Identify which cell holds the provided text, then report its (x, y) central coordinate. 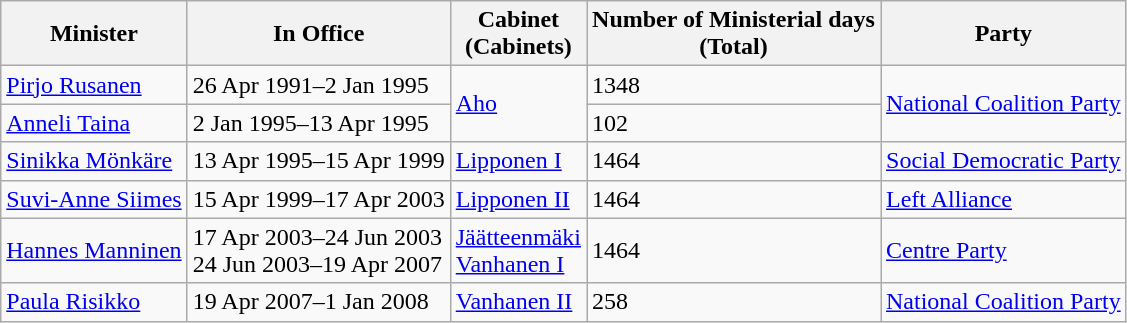
Centre Party (1003, 250)
Suvi-Anne Siimes (94, 199)
Anneli Taina (94, 123)
Lipponen II (518, 199)
2 Jan 1995–13 Apr 1995 (318, 123)
1348 (734, 85)
Party (1003, 34)
Lipponen I (518, 161)
Left Alliance (1003, 199)
Sinikka Mönkäre (94, 161)
Cabinet(Cabinets) (518, 34)
13 Apr 1995–15 Apr 1999 (318, 161)
17 Apr 2003–24 Jun 200324 Jun 2003–19 Apr 2007 (318, 250)
JäätteenmäkiVanhanen I (518, 250)
Aho (518, 104)
Hannes Manninen (94, 250)
102 (734, 123)
Vanhanen II (518, 302)
Number of Ministerial days (Total) (734, 34)
15 Apr 1999–17 Apr 2003 (318, 199)
In Office (318, 34)
Social Democratic Party (1003, 161)
Pirjo Rusanen (94, 85)
19 Apr 2007–1 Jan 2008 (318, 302)
Minister (94, 34)
26 Apr 1991–2 Jan 1995 (318, 85)
258 (734, 302)
Paula Risikko (94, 302)
